Capture the cell that displays the provided text and extract its [X, Y] central coordinate. 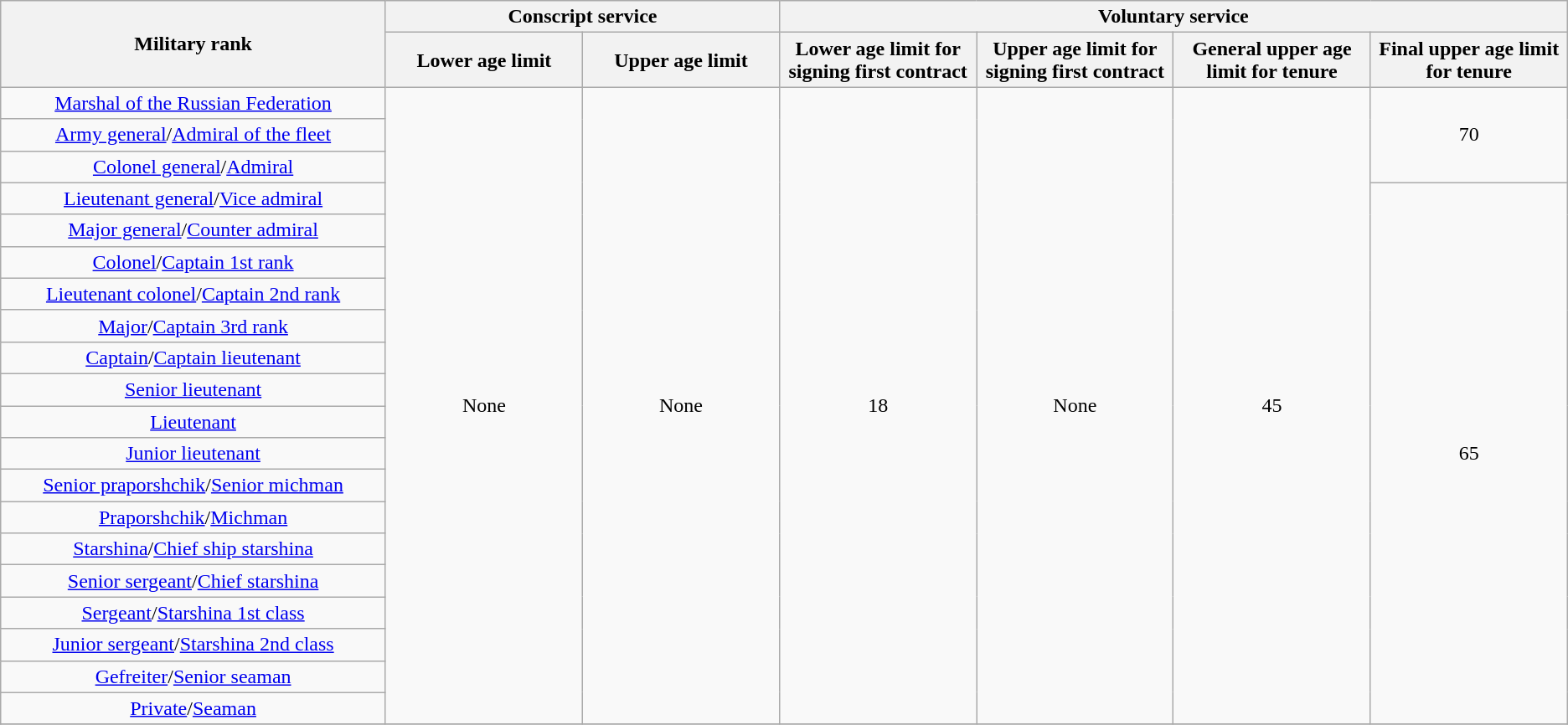
Sergeant/Starshina 1st class [193, 613]
Colonel/Captain 1st rank [193, 262]
Major/Captain 3rd rank [193, 326]
Final upper age limit for tenure [1469, 60]
Conscript service [582, 17]
Junior lieutenant [193, 454]
Military rank [193, 44]
Private/Seaman [193, 708]
18 [878, 405]
General upper age limit for tenure [1271, 60]
Captain/Captain lieutenant [193, 357]
Lower age limit [484, 60]
Lieutenant colonel/Captain 2nd rank [193, 294]
Starshina/Chief ship starshina [193, 549]
70 [1469, 135]
Senior lieutenant [193, 389]
Lieutenant general/Vice admiral [193, 198]
Junior sergeant/Starshina 2nd class [193, 645]
Praporshchik/Michman [193, 517]
Upper age limit [680, 60]
45 [1271, 405]
Colonel general/Admiral [193, 167]
Upper age limit for signing first contract [1075, 60]
Senior sergeant/Chief starshina [193, 581]
Gefreiter/Senior seaman [193, 676]
Senior praporshchik/Senior michman [193, 486]
Lower age limit for signing first contract [878, 60]
Major general/Counter admiral [193, 230]
Army general/Admiral of the fleet [193, 135]
Lieutenant [193, 421]
65 [1469, 454]
Voluntary service [1174, 17]
Marshal of the Russian Federation [193, 103]
